Pinpoint the cell where the given text exists, returning its [X, Y] midpoint coordinate. 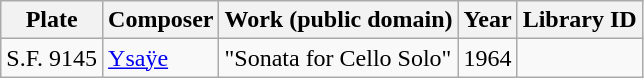
"Sonata for Cello Solo" [338, 58]
Plate [52, 20]
S.F. 9145 [52, 58]
Year [488, 20]
Library ID [580, 20]
Work (public domain) [338, 20]
Ysaÿe [161, 58]
Composer [161, 20]
1964 [488, 58]
